Determine the (X, Y) coordinate at the center of the cell enclosing the given text.  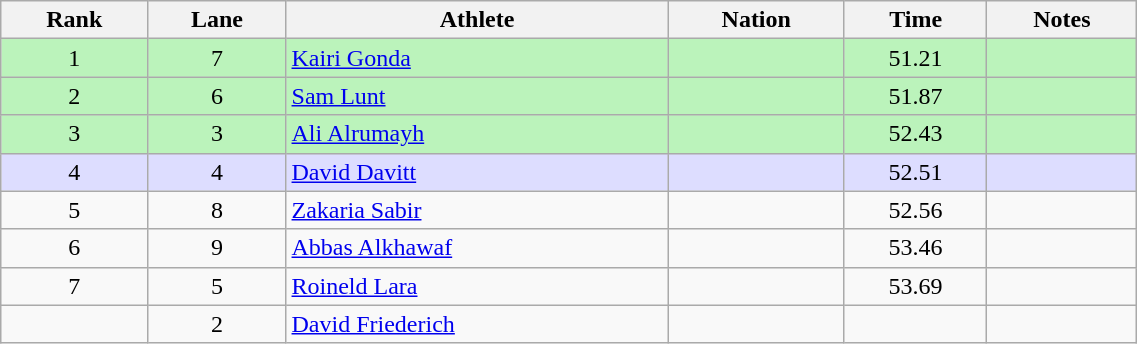
9 (217, 248)
Ali Alrumayh (477, 134)
53.69 (916, 286)
52.43 (916, 134)
Athlete (477, 20)
Time (916, 20)
Rank (74, 20)
Lane (217, 20)
51.21 (916, 58)
Kairi Gonda (477, 58)
1 (74, 58)
Sam Lunt (477, 96)
52.56 (916, 210)
Roineld Lara (477, 286)
David Davitt (477, 172)
53.46 (916, 248)
52.51 (916, 172)
Zakaria Sabir (477, 210)
Abbas Alkhawaf (477, 248)
51.87 (916, 96)
David Friederich (477, 324)
8 (217, 210)
Nation (756, 20)
Notes (1062, 20)
